Identify which cell holds the provided text, then report its (x, y) central coordinate. 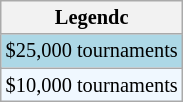
Legendc (92, 17)
$10,000 tournaments (92, 85)
$25,000 tournaments (92, 51)
